Identify which cell holds the provided text, then report its [x, y] central coordinate. 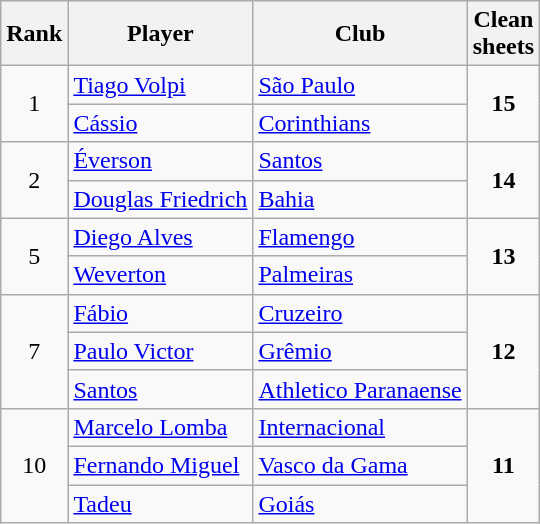
Athletico Paranaense [360, 389]
Rank [34, 34]
11 [503, 465]
Player [160, 34]
Vasco da Gama [360, 465]
Fernando Miguel [160, 465]
Cruzeiro [360, 313]
São Paulo [360, 85]
Diego Alves [160, 237]
13 [503, 256]
Cleansheets [503, 34]
2 [34, 180]
Douglas Friedrich [160, 199]
Club [360, 34]
Flamengo [360, 237]
12 [503, 351]
Paulo Victor [160, 351]
Bahia [360, 199]
Goiás [360, 503]
Weverton [160, 275]
15 [503, 104]
Tadeu [160, 503]
Palmeiras [360, 275]
7 [34, 351]
5 [34, 256]
Cássio [160, 123]
14 [503, 180]
Internacional [360, 427]
1 [34, 104]
Corinthians [360, 123]
Marcelo Lomba [160, 427]
Fábio [160, 313]
Grêmio [360, 351]
Tiago Volpi [160, 85]
Éverson [160, 161]
10 [34, 465]
